Return the [x, y] coordinate for the center point of the cell that contains the specified text.  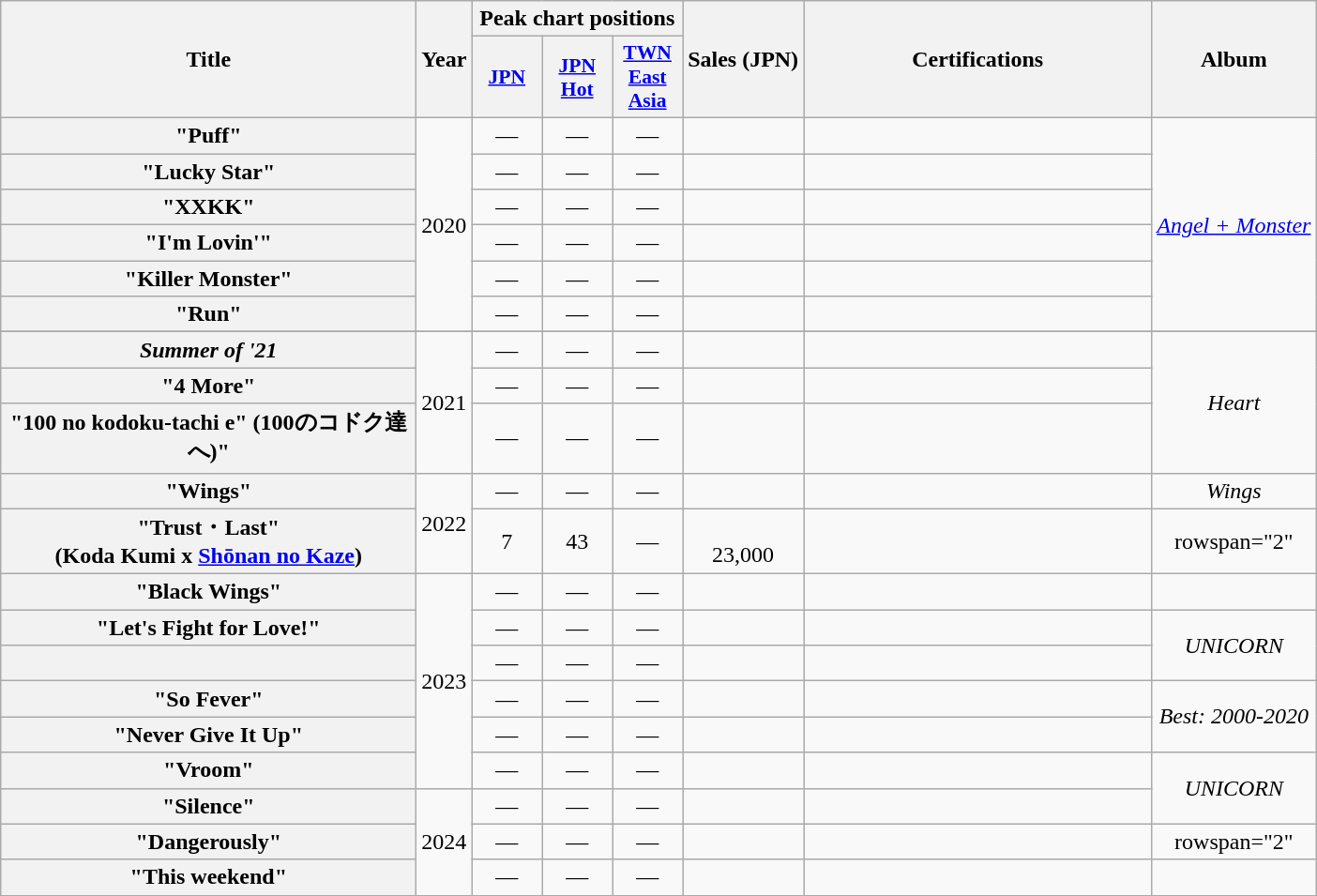
Summer of '21 [208, 350]
2023 [445, 681]
"I'm Lovin'" [208, 243]
"Silence" [208, 806]
"XXKK" [208, 207]
2022 [445, 524]
TWN East Asia [647, 77]
"Trust・Last"(Koda Kumi x Shōnan no Kaze) [208, 541]
Year [445, 60]
"Dangerously" [208, 842]
Album [1234, 60]
"100 no kodoku-tachi e" (100のコドク達へ)" [208, 438]
Heart [1234, 402]
"Run" [208, 314]
"Black Wings" [208, 592]
"Never Give It Up" [208, 735]
"Puff" [208, 135]
"Lucky Star" [208, 172]
2024 [445, 842]
"Wings" [208, 491]
"Killer Monster" [208, 279]
2021 [445, 402]
Best: 2000-2020 [1234, 717]
"This weekend" [208, 877]
"Let's Fight for Love!" [208, 628]
2020 [445, 224]
Sales (JPN) [743, 60]
7 [507, 541]
"4 More" [208, 386]
JPN [507, 77]
"Vroom" [208, 770]
23,000 [743, 541]
43 [578, 541]
JPN Hot [578, 77]
Wings [1234, 491]
Certifications [977, 60]
"So Fever" [208, 699]
Peak chart positions [578, 19]
Title [208, 60]
Angel + Monster [1234, 224]
